Locate the cell with the specified text and output its (x, y) center coordinate. 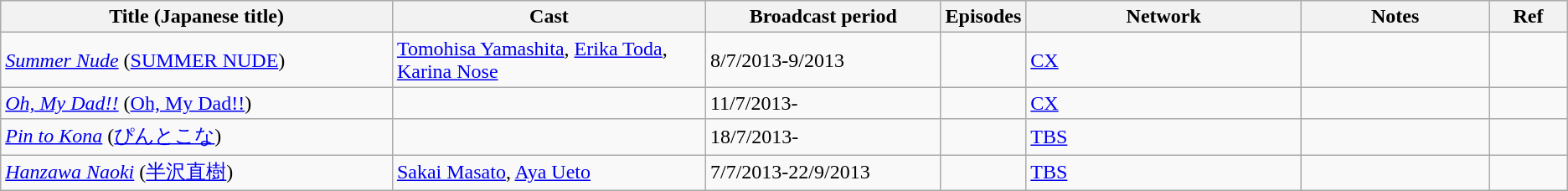
Pin to Kona (ぴんとこな) (197, 137)
7/7/2013-22/9/2013 (823, 173)
Network (1164, 17)
Broadcast period (823, 17)
18/7/2013- (823, 137)
Summer Nude (SUMMER NUDE) (197, 60)
Sakai Masato, Aya Ueto (549, 173)
Tomohisa Yamashita, Erika Toda, Karina Nose (549, 60)
11/7/2013- (823, 103)
Oh, My Dad!! (Oh, My Dad!!) (197, 103)
Notes (1395, 17)
Cast (549, 17)
Ref (1529, 17)
Hanzawa Naoki (半沢直樹) (197, 173)
8/7/2013-9/2013 (823, 60)
Episodes (983, 17)
Title (Japanese title) (197, 17)
